For the text-containing cell, return its midpoint in [x, y] coordinate format. 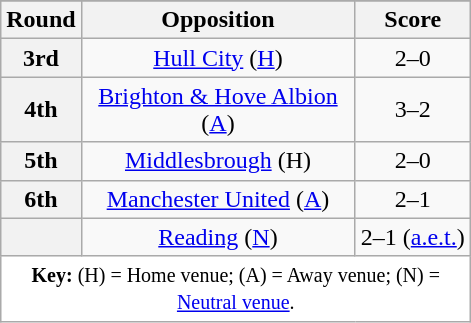
Manchester United (A) [218, 199]
Middlesbrough (H) [218, 161]
4th [41, 110]
Opposition [218, 20]
5th [41, 161]
Brighton & Hove Albion (A) [218, 110]
6th [41, 199]
2–1 [413, 199]
Hull City (H) [218, 58]
Score [413, 20]
3rd [41, 58]
Reading (N) [218, 237]
Round [41, 20]
3–2 [413, 110]
2–1 (a.e.t.) [413, 237]
Key: (H) = Home venue; (A) = Away venue; (N) = Neutral venue. [236, 288]
